Identify which cell holds the provided text, then report its [X, Y] central coordinate. 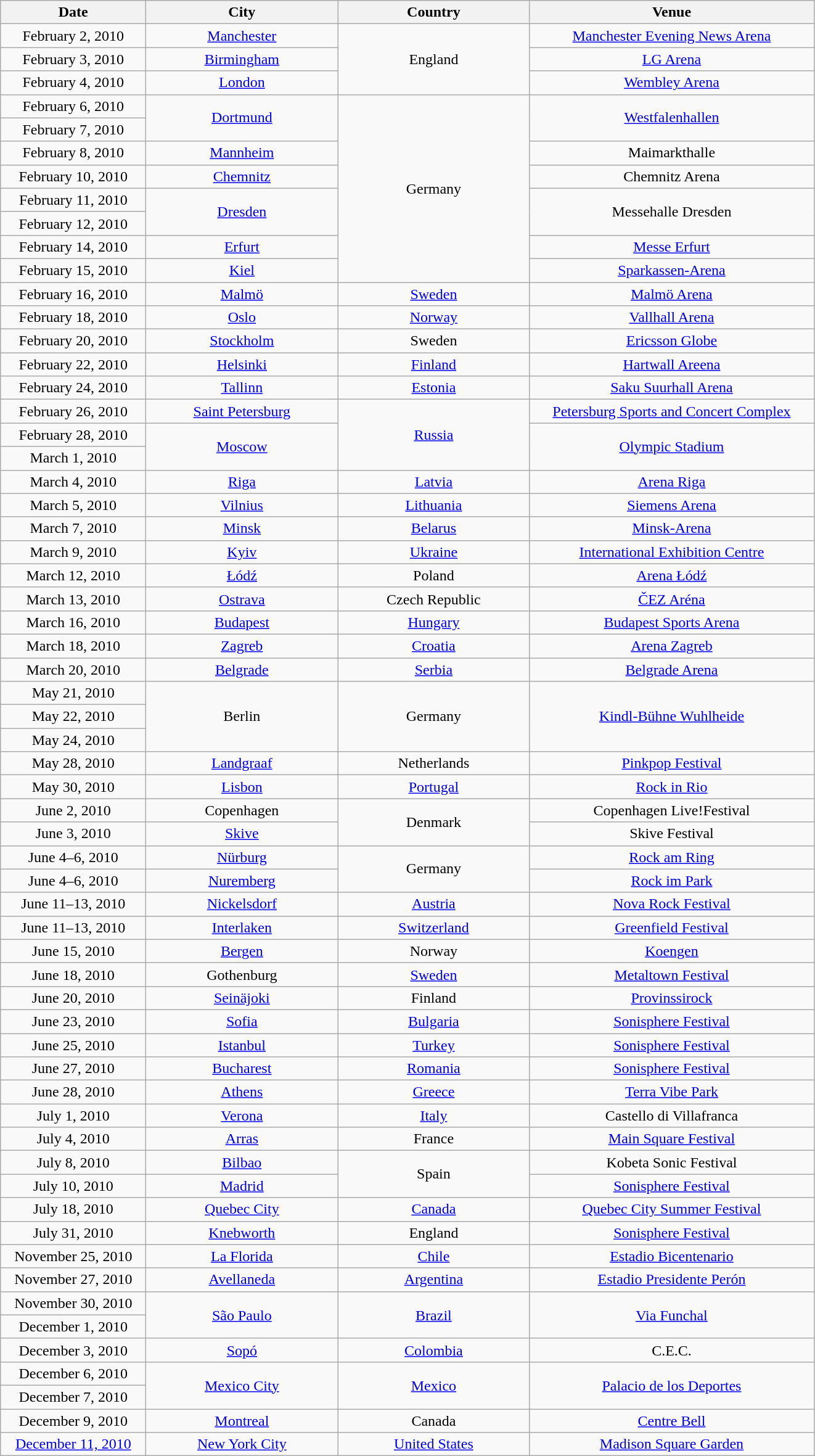
Manchester [242, 36]
Dortmund [242, 118]
Bilbao [242, 1162]
France [434, 1139]
Austria [434, 904]
Ericsson Globe [672, 341]
Spain [434, 1174]
Copenhagen Live!Festival [672, 810]
Stockholm [242, 341]
December 6, 2010 [73, 1373]
June 27, 2010 [73, 1069]
Switzerland [434, 927]
Date [73, 12]
Nuremberg [242, 881]
July 10, 2010 [73, 1186]
February 6, 2010 [73, 106]
Sparkassen-Arena [672, 270]
Palacio de los Deportes [672, 1385]
December 11, 2010 [73, 1444]
Maimarkthalle [672, 153]
Chile [434, 1256]
Vallhall Arena [672, 318]
February 18, 2010 [73, 318]
March 20, 2010 [73, 669]
June 18, 2010 [73, 974]
São Paulo [242, 1315]
March 9, 2010 [73, 552]
Pinkpop Festival [672, 763]
February 20, 2010 [73, 341]
Westfalenhallen [672, 118]
Provinssirock [672, 998]
Sopó [242, 1350]
Nürburg [242, 857]
December 7, 2010 [73, 1397]
Skive [242, 834]
United States [434, 1444]
Terra Vibe Park [672, 1092]
International Exhibition Centre [672, 552]
ČEZ Aréna [672, 599]
Vilnius [242, 505]
May 28, 2010 [73, 763]
Ostrava [242, 599]
February 11, 2010 [73, 200]
Denmark [434, 822]
Petersburg Sports and Concert Complex [672, 411]
Czech Republic [434, 599]
Arena Zagreb [672, 646]
December 3, 2010 [73, 1350]
February 22, 2010 [73, 364]
November 25, 2010 [73, 1256]
Budapest Sports Arena [672, 622]
Saint Petersburg [242, 411]
February 8, 2010 [73, 153]
February 28, 2010 [73, 435]
June 2, 2010 [73, 810]
Erfurt [242, 247]
Croatia [434, 646]
Lisbon [242, 787]
Oslo [242, 318]
March 1, 2010 [73, 458]
February 10, 2010 [73, 176]
Knebworth [242, 1233]
Verona [242, 1116]
Mexico City [242, 1385]
Madrid [242, 1186]
March 18, 2010 [73, 646]
Montreal [242, 1420]
May 21, 2010 [73, 693]
Belgrade [242, 669]
New York City [242, 1444]
Koengen [672, 951]
May 30, 2010 [73, 787]
Kobeta Sonic Festival [672, 1162]
Moscow [242, 446]
June 25, 2010 [73, 1045]
March 5, 2010 [73, 505]
Quebec City [242, 1209]
Kindl-Bühne Wuhlheide [672, 717]
November 27, 2010 [73, 1280]
Venue [672, 12]
Seinäjoki [242, 998]
Chemnitz Arena [672, 176]
Saku Suurhall Arena [672, 388]
Metaltown Festival [672, 974]
July 8, 2010 [73, 1162]
February 4, 2010 [73, 83]
March 16, 2010 [73, 622]
Bulgaria [434, 1021]
Birmingham [242, 59]
Landgraaf [242, 763]
Minsk [242, 529]
November 30, 2010 [73, 1303]
July 4, 2010 [73, 1139]
Arena Riga [672, 482]
Netherlands [434, 763]
Skive Festival [672, 834]
Bergen [242, 951]
July 18, 2010 [73, 1209]
Interlaken [242, 927]
February 24, 2010 [73, 388]
London [242, 83]
Rock am Ring [672, 857]
Centre Bell [672, 1420]
Łódź [242, 575]
Berlin [242, 717]
Zagreb [242, 646]
Riga [242, 482]
Sofia [242, 1021]
February 3, 2010 [73, 59]
Bucharest [242, 1069]
Kiel [242, 270]
Madison Square Garden [672, 1444]
March 7, 2010 [73, 529]
Avellaneda [242, 1280]
Siemens Arena [672, 505]
Istanbul [242, 1045]
Castello di Villafranca [672, 1116]
February 12, 2010 [73, 223]
Russia [434, 435]
Main Square Festival [672, 1139]
February 7, 2010 [73, 130]
February 15, 2010 [73, 270]
Hartwall Areena [672, 364]
Estonia [434, 388]
Belarus [434, 529]
Ukraine [434, 552]
Arras [242, 1139]
Estadio Presidente Perón [672, 1280]
Belgrade Arena [672, 669]
June 15, 2010 [73, 951]
Brazil [434, 1315]
Greenfield Festival [672, 927]
Messe Erfurt [672, 247]
Poland [434, 575]
Minsk-Arena [672, 529]
Argentina [434, 1280]
Quebec City Summer Festival [672, 1209]
Estadio Bicentenario [672, 1256]
Chemnitz [242, 176]
December 9, 2010 [73, 1420]
Italy [434, 1116]
June 20, 2010 [73, 998]
March 12, 2010 [73, 575]
May 24, 2010 [73, 740]
December 1, 2010 [73, 1326]
March 4, 2010 [73, 482]
Rock im Park [672, 881]
Gothenburg [242, 974]
Dresden [242, 212]
May 22, 2010 [73, 717]
Turkey [434, 1045]
February 2, 2010 [73, 36]
C.E.C. [672, 1350]
Country [434, 12]
Mannheim [242, 153]
Manchester Evening News Arena [672, 36]
La Florida [242, 1256]
Budapest [242, 622]
June 3, 2010 [73, 834]
Arena Łódź [672, 575]
March 13, 2010 [73, 599]
Kyiv [242, 552]
Greece [434, 1092]
Athens [242, 1092]
Nickelsdorf [242, 904]
June 28, 2010 [73, 1092]
Messehalle Dresden [672, 212]
Helsinki [242, 364]
Wembley Arena [672, 83]
Hungary [434, 622]
July 1, 2010 [73, 1116]
Colombia [434, 1350]
June 23, 2010 [73, 1021]
February 26, 2010 [73, 411]
Serbia [434, 669]
July 31, 2010 [73, 1233]
Malmö Arena [672, 294]
Malmö [242, 294]
City [242, 12]
Portugal [434, 787]
Mexico [434, 1385]
Latvia [434, 482]
LG Arena [672, 59]
Lithuania [434, 505]
February 14, 2010 [73, 247]
Rock in Rio [672, 787]
Via Funchal [672, 1315]
Copenhagen [242, 810]
Tallinn [242, 388]
Olympic Stadium [672, 446]
February 16, 2010 [73, 294]
Nova Rock Festival [672, 904]
Romania [434, 1069]
